Locate the cell with the specified text and output its (x, y) center coordinate. 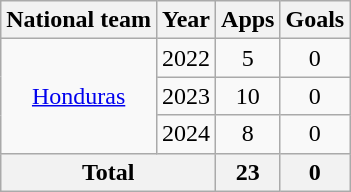
Total (108, 172)
National team (79, 20)
Honduras (79, 96)
2024 (186, 134)
2022 (186, 58)
Year (186, 20)
10 (248, 96)
5 (248, 58)
23 (248, 172)
Goals (315, 20)
Apps (248, 20)
2023 (186, 96)
8 (248, 134)
